Extract the [x, y] coordinate from the center of the cell holding the provided text.  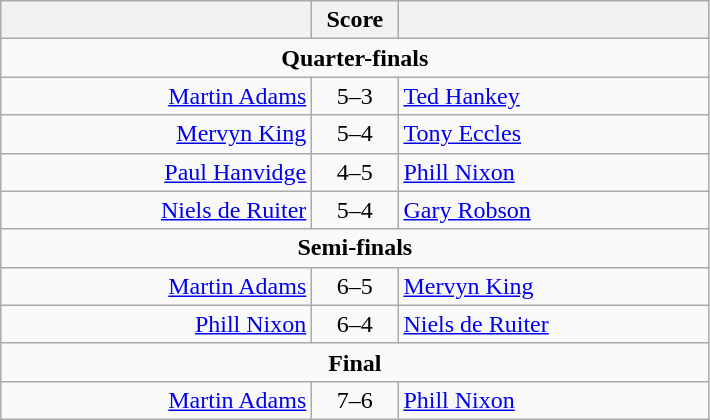
5–3 [355, 96]
Semi-finals [355, 248]
Paul Hanvidge [156, 172]
6–4 [355, 324]
Ted Hankey [554, 96]
Tony Eccles [554, 134]
7–6 [355, 400]
Gary Robson [554, 210]
6–5 [355, 286]
Quarter-finals [355, 58]
4–5 [355, 172]
Score [355, 20]
Final [355, 362]
